Find where the given text appears and provide that cell's center as [X, Y] coordinate. 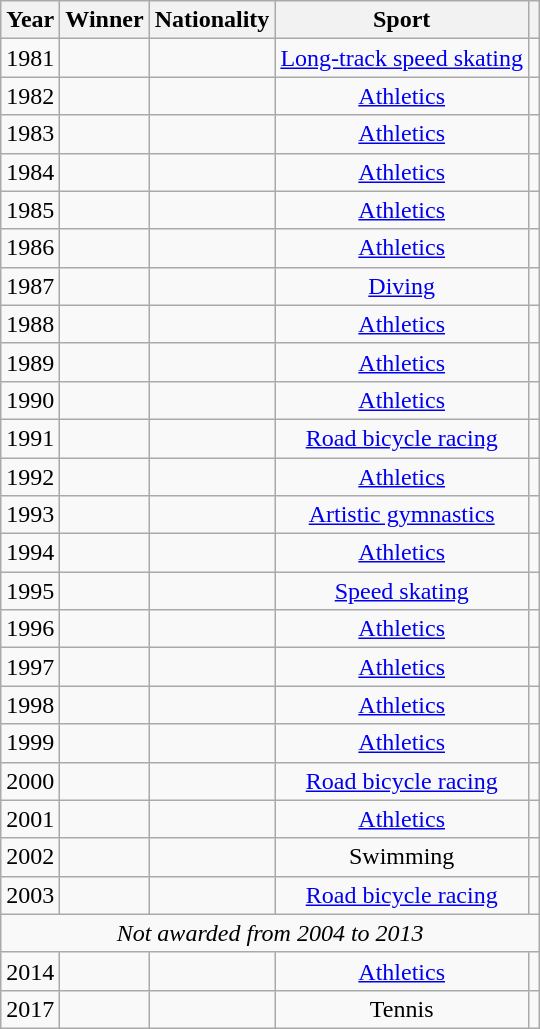
Speed skating [402, 591]
Winner [104, 20]
1993 [30, 515]
1992 [30, 477]
1982 [30, 96]
1994 [30, 553]
1997 [30, 667]
2003 [30, 895]
Nationality [212, 20]
1984 [30, 172]
Diving [402, 286]
2014 [30, 971]
1998 [30, 705]
Tennis [402, 1009]
1983 [30, 134]
1999 [30, 743]
Year [30, 20]
Swimming [402, 857]
Not awarded from 2004 to 2013 [270, 933]
1988 [30, 324]
1996 [30, 629]
2001 [30, 819]
1985 [30, 210]
1986 [30, 248]
Sport [402, 20]
1995 [30, 591]
1990 [30, 400]
Long-track speed skating [402, 58]
1991 [30, 438]
1989 [30, 362]
2000 [30, 781]
Artistic gymnastics [402, 515]
1987 [30, 286]
2017 [30, 1009]
1981 [30, 58]
2002 [30, 857]
